Return the [x, y] coordinate for the center point of the cell that contains the specified text.  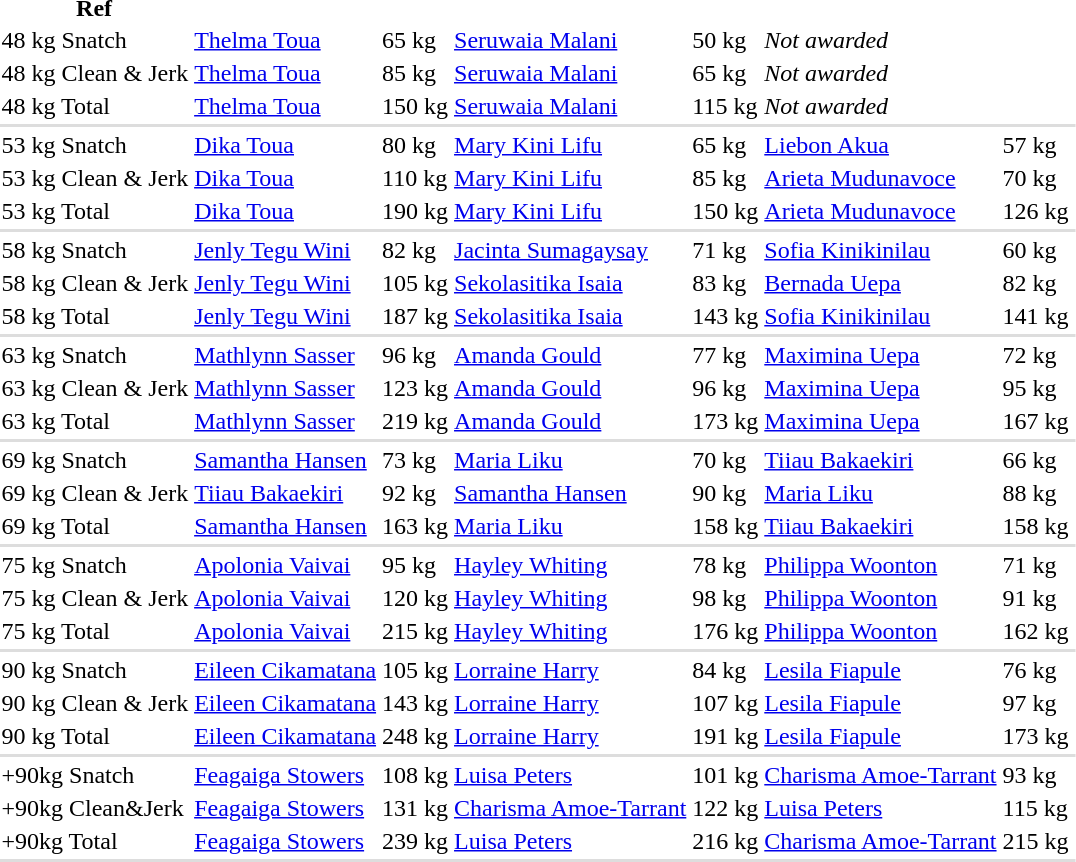
53 kg Snatch [95, 145]
+90kg Clean&Jerk [95, 808]
76 kg [1036, 670]
91 kg [1036, 598]
162 kg [1036, 631]
73 kg [416, 460]
97 kg [1036, 703]
84 kg [726, 670]
57 kg [1036, 145]
53 kg Total [95, 211]
+90kg Total [95, 841]
90 kg Clean & Jerk [95, 703]
120 kg [416, 598]
66 kg [1036, 460]
80 kg [416, 145]
77 kg [726, 355]
58 kg Clean & Jerk [95, 283]
88 kg [1036, 493]
98 kg [726, 598]
90 kg Total [95, 736]
123 kg [416, 388]
78 kg [726, 565]
83 kg [726, 283]
75 kg Total [95, 631]
122 kg [726, 808]
176 kg [726, 631]
239 kg [416, 841]
131 kg [416, 808]
101 kg [726, 775]
90 kg Snatch [95, 670]
163 kg [416, 526]
58 kg Snatch [95, 250]
191 kg [726, 736]
63 kg Total [95, 421]
93 kg [1036, 775]
Liebon Akua [880, 145]
58 kg Total [95, 316]
126 kg [1036, 211]
90 kg [726, 493]
72 kg [1036, 355]
167 kg [1036, 421]
50 kg [726, 40]
69 kg Total [95, 526]
69 kg Clean & Jerk [95, 493]
63 kg Snatch [95, 355]
219 kg [416, 421]
110 kg [416, 178]
107 kg [726, 703]
187 kg [416, 316]
216 kg [726, 841]
108 kg [416, 775]
92 kg [416, 493]
248 kg [416, 736]
48 kg Total [95, 106]
63 kg Clean & Jerk [95, 388]
Jacinta Sumagaysay [570, 250]
48 kg Clean & Jerk [95, 73]
69 kg Snatch [95, 460]
75 kg Clean & Jerk [95, 598]
Bernada Uepa [880, 283]
141 kg [1036, 316]
53 kg Clean & Jerk [95, 178]
+90kg Snatch [95, 775]
60 kg [1036, 250]
75 kg Snatch [95, 565]
48 kg Snatch [95, 40]
190 kg [416, 211]
